Determine the (X, Y) coordinate at the center of the cell enclosing the given text.  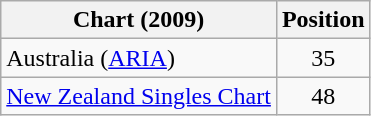
48 (323, 96)
Chart (2009) (139, 20)
Position (323, 20)
Australia (ARIA) (139, 58)
New Zealand Singles Chart (139, 96)
35 (323, 58)
